Return [x, y] of the center of cell containing provided text 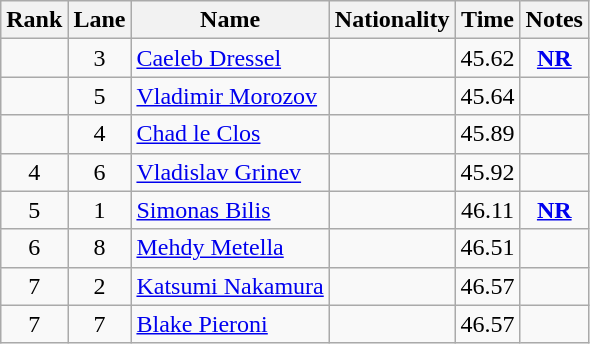
Chad le Clos [230, 134]
2 [100, 286]
Vladislav Grinev [230, 172]
Katsumi Nakamura [230, 286]
45.62 [488, 58]
46.11 [488, 210]
46.51 [488, 248]
Caeleb Dressel [230, 58]
8 [100, 248]
Time [488, 20]
Nationality [392, 20]
Rank [34, 20]
45.64 [488, 96]
1 [100, 210]
Vladimir Morozov [230, 96]
Blake Pieroni [230, 324]
Lane [100, 20]
Notes [554, 20]
3 [100, 58]
Name [230, 20]
45.92 [488, 172]
Mehdy Metella [230, 248]
Simonas Bilis [230, 210]
45.89 [488, 134]
